Pinpoint the cell where the given text exists, returning its [X, Y] midpoint coordinate. 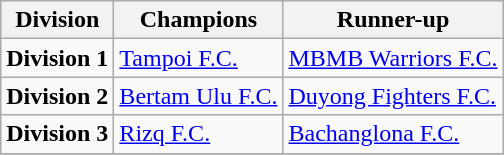
Duyong Fighters F.C. [393, 96]
Division [58, 20]
Bertam Ulu F.C. [198, 96]
MBMB Warriors F.C. [393, 58]
Division 2 [58, 96]
Bachanglona F.C. [393, 134]
Division 1 [58, 58]
Runner-up [393, 20]
Tampoi F.C. [198, 58]
Champions [198, 20]
Rizq F.C. [198, 134]
Division 3 [58, 134]
